Return (x, y) of the center of cell containing provided text 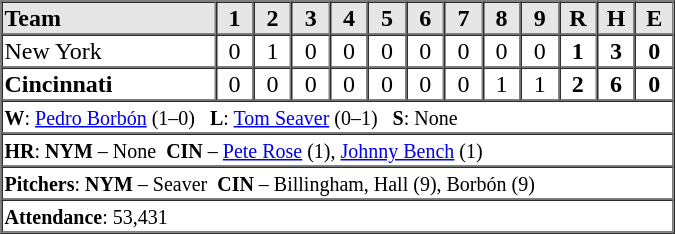
W: Pedro Borbón (1–0) L: Tom Seaver (0–1) S: None (338, 116)
Cincinnati (109, 84)
9 (540, 18)
HR: NYM – None CIN – Pete Rose (1), Johnny Bench (1) (338, 150)
New York (109, 50)
E (654, 18)
4 (349, 18)
Attendance: 53,431 (338, 216)
7 (463, 18)
Pitchers: NYM – Seaver CIN – Billingham, Hall (9), Borbón (9) (338, 182)
H (616, 18)
5 (387, 18)
Team (109, 18)
R (578, 18)
8 (501, 18)
